Return (x, y) of the center of cell containing provided text 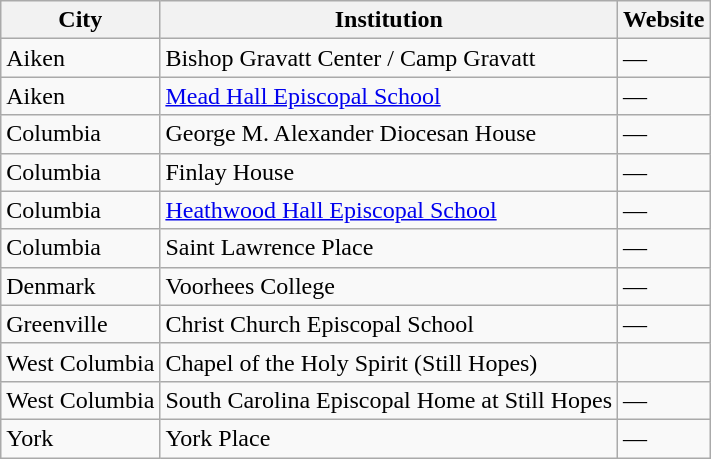
York (80, 438)
Christ Church Episcopal School (389, 324)
Bishop Gravatt Center / Camp Gravatt (389, 58)
Denmark (80, 286)
Finlay House (389, 172)
George M. Alexander Diocesan House (389, 134)
Website (664, 20)
Institution (389, 20)
Greenville (80, 324)
South Carolina Episcopal Home at Still Hopes (389, 400)
City (80, 20)
Mead Hall Episcopal School (389, 96)
Saint Lawrence Place (389, 248)
Heathwood Hall Episcopal School (389, 210)
York Place (389, 438)
Voorhees College (389, 286)
Chapel of the Holy Spirit (Still Hopes) (389, 362)
